Detect which cell encompasses the target text, then output its [X, Y] center coordinate. 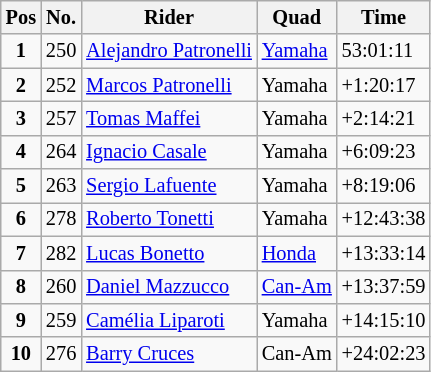
+8:19:06 [384, 186]
Alejandro Patronelli [169, 51]
Pos [21, 17]
259 [61, 320]
278 [61, 219]
+12:43:38 [384, 219]
4 [21, 152]
+6:09:23 [384, 152]
Sergio Lafuente [169, 186]
Barry Cruces [169, 354]
252 [61, 85]
+14:15:10 [384, 320]
Rider [169, 17]
+13:37:59 [384, 287]
264 [61, 152]
Daniel Mazzucco [169, 287]
Camélia Liparoti [169, 320]
6 [21, 219]
276 [61, 354]
Lucas Bonetto [169, 253]
+13:33:14 [384, 253]
Marcos Patronelli [169, 85]
10 [21, 354]
Honda [297, 253]
3 [21, 118]
No. [61, 17]
+2:14:21 [384, 118]
260 [61, 287]
9 [21, 320]
53:01:11 [384, 51]
Roberto Tonetti [169, 219]
250 [61, 51]
+1:20:17 [384, 85]
263 [61, 186]
+24:02:23 [384, 354]
Time [384, 17]
282 [61, 253]
257 [61, 118]
2 [21, 85]
7 [21, 253]
8 [21, 287]
Quad [297, 17]
Tomas Maffei [169, 118]
5 [21, 186]
Ignacio Casale [169, 152]
1 [21, 51]
